Determine the (X, Y) coordinate at the center of the cell enclosing the given text.  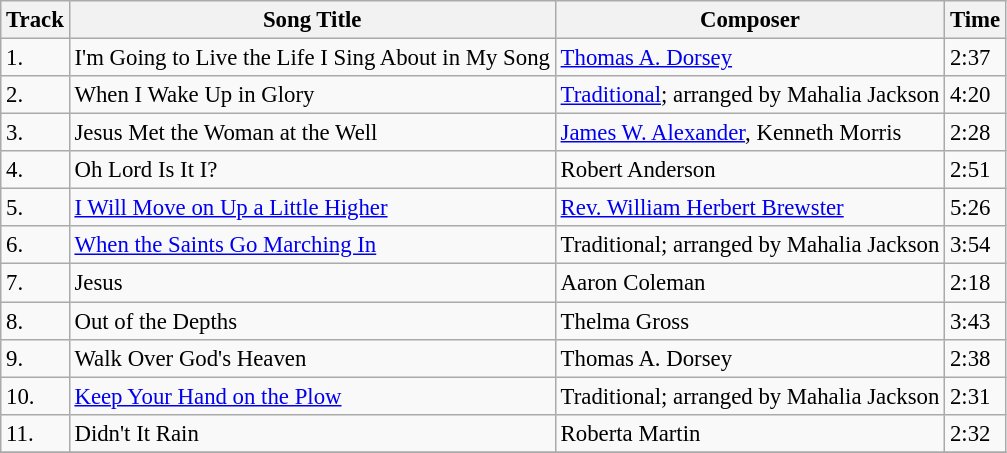
8. (35, 321)
5. (35, 208)
Out of the Depths (312, 321)
2:32 (976, 433)
3. (35, 133)
When the Saints Go Marching In (312, 245)
4:20 (976, 95)
Roberta Martin (750, 433)
James W. Alexander, Kenneth Morris (750, 133)
Track (35, 20)
6. (35, 245)
I'm Going to Live the Life I Sing About in My Song (312, 58)
2:51 (976, 170)
2:28 (976, 133)
Oh Lord Is It I? (312, 170)
11. (35, 433)
2:38 (976, 358)
Aaron Coleman (750, 283)
2. (35, 95)
7. (35, 283)
Walk Over God's Heaven (312, 358)
Robert Anderson (750, 170)
When I Wake Up in Glory (312, 95)
4. (35, 170)
Rev. William Herbert Brewster (750, 208)
Composer (750, 20)
Song Title (312, 20)
2:37 (976, 58)
Time (976, 20)
Jesus Met the Woman at the Well (312, 133)
Jesus (312, 283)
2:18 (976, 283)
1. (35, 58)
10. (35, 396)
Thelma Gross (750, 321)
Keep Your Hand on the Plow (312, 396)
3:43 (976, 321)
2:31 (976, 396)
5:26 (976, 208)
9. (35, 358)
Didn't It Rain (312, 433)
I Will Move on Up a Little Higher (312, 208)
3:54 (976, 245)
